Pinpoint the cell where the given text exists, returning its [x, y] midpoint coordinate. 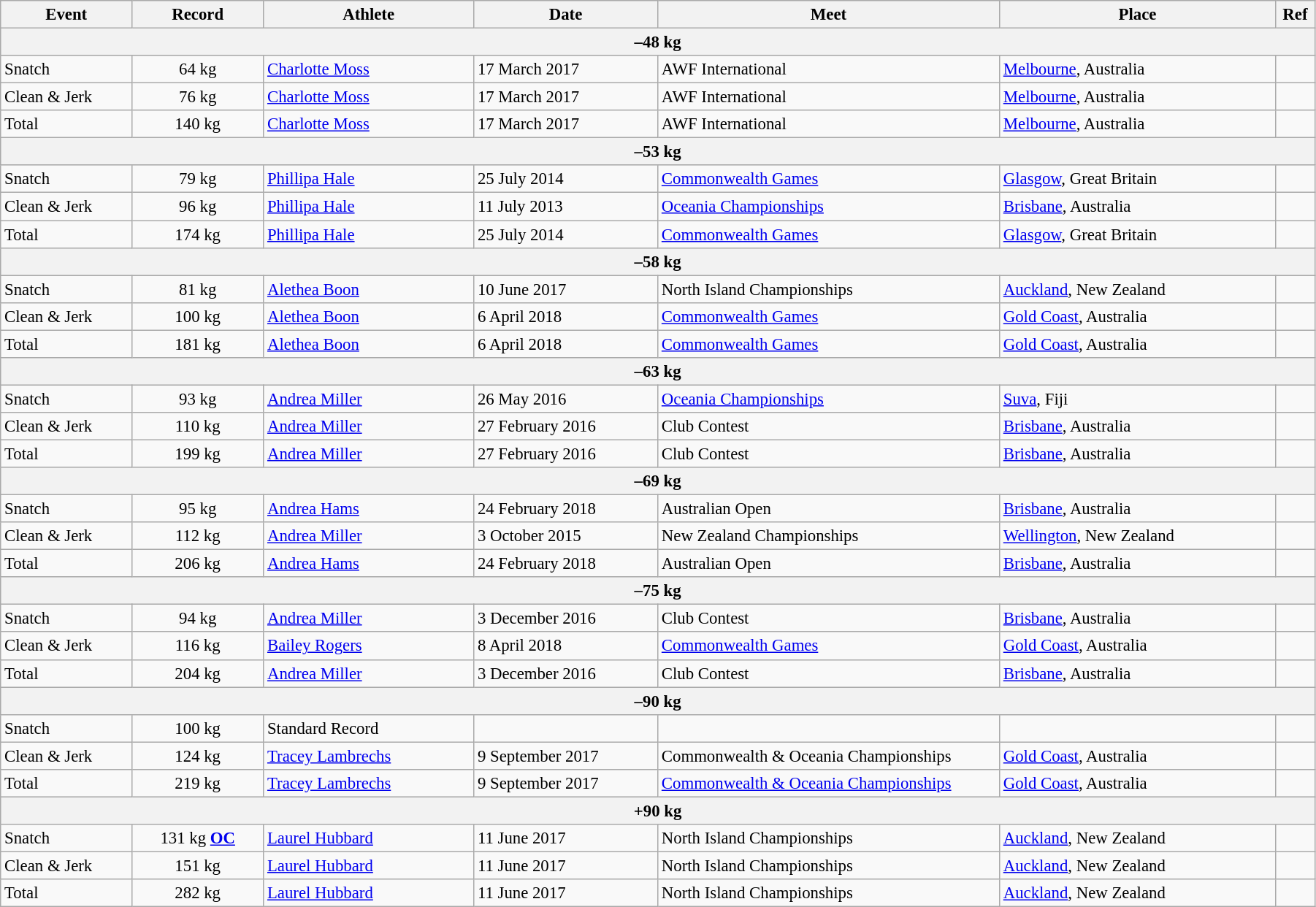
+90 kg [658, 811]
124 kg [198, 756]
Suva, Fiji [1137, 399]
95 kg [198, 509]
3 October 2015 [566, 536]
206 kg [198, 564]
Wellington, New Zealand [1137, 536]
151 kg [198, 865]
116 kg [198, 646]
Athlete [369, 15]
93 kg [198, 399]
76 kg [198, 97]
79 kg [198, 179]
Bailey Rogers [369, 646]
Ref [1295, 15]
140 kg [198, 124]
131 kg OC [198, 838]
Place [1137, 15]
Date [566, 15]
Meet [829, 15]
282 kg [198, 893]
11 July 2013 [566, 207]
New Zealand Championships [829, 536]
204 kg [198, 673]
8 April 2018 [566, 646]
–75 kg [658, 591]
94 kg [198, 619]
81 kg [198, 289]
10 June 2017 [566, 289]
26 May 2016 [566, 399]
112 kg [198, 536]
174 kg [198, 234]
–90 kg [658, 701]
–48 kg [658, 42]
–53 kg [658, 152]
Record [198, 15]
181 kg [198, 344]
–69 kg [658, 481]
96 kg [198, 207]
Standard Record [369, 728]
219 kg [198, 784]
–63 kg [658, 372]
64 kg [198, 69]
110 kg [198, 426]
Event [66, 15]
199 kg [198, 453]
–58 kg [658, 261]
